Scan for the cell matching the given text and deliver its (x, y) coordinate at center. 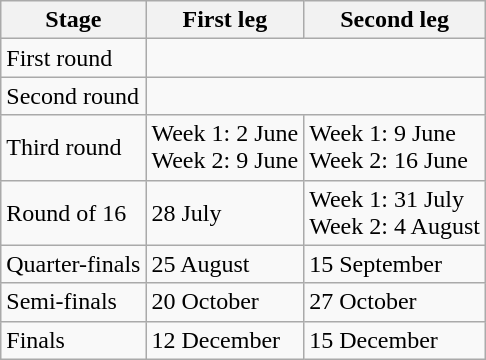
Second round (74, 96)
28 July (225, 212)
First leg (225, 20)
25 August (225, 264)
Second leg (395, 20)
12 December (225, 340)
Week 1: 2 JuneWeek 2: 9 June (225, 148)
Semi-finals (74, 302)
Round of 16 (74, 212)
27 October (395, 302)
Week 1: 9 JuneWeek 2: 16 June (395, 148)
Quarter-finals (74, 264)
First round (74, 58)
Stage (74, 20)
Third round (74, 148)
Finals (74, 340)
20 October (225, 302)
15 December (395, 340)
15 September (395, 264)
Week 1: 31 JulyWeek 2: 4 August (395, 212)
